For the text-containing cell, return its midpoint in (X, Y) coordinate format. 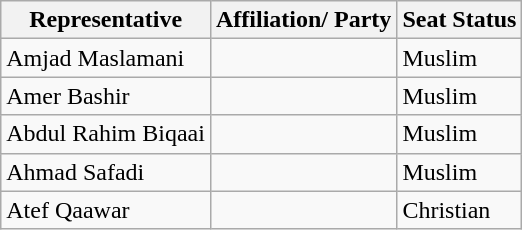
Ahmad Safadi (106, 172)
Abdul Rahim Biqaai (106, 134)
Representative (106, 20)
Seat Status (460, 20)
Affiliation/ Party (303, 20)
Christian (460, 210)
Amer Bashir (106, 96)
Atef Qaawar (106, 210)
Amjad Maslamani (106, 58)
